Scan for the cell matching the given text and deliver its (x, y) coordinate at center. 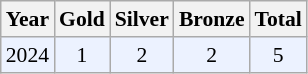
Total (278, 19)
Silver (142, 19)
5 (278, 55)
1 (82, 55)
Gold (82, 19)
Bronze (212, 19)
Year (28, 19)
2024 (28, 55)
